Extract the (X, Y) coordinate from the center of the cell holding the provided text.  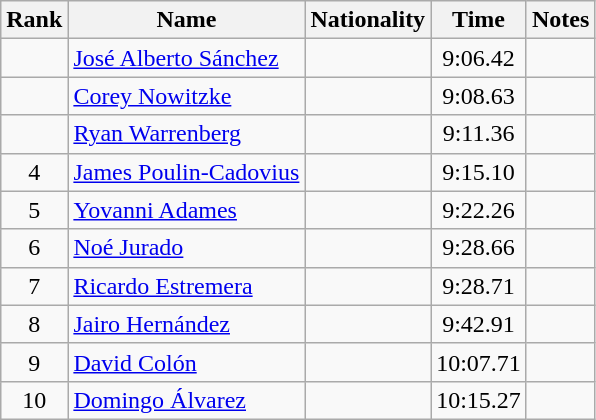
Name (186, 20)
8 (34, 324)
Ricardo Estremera (186, 286)
Domingo Álvarez (186, 400)
Rank (34, 20)
9 (34, 362)
9:15.10 (479, 172)
Nationality (368, 20)
9:11.36 (479, 134)
Time (479, 20)
9:42.91 (479, 324)
9:28.66 (479, 248)
José Alberto Sánchez (186, 58)
Corey Nowitzke (186, 96)
James Poulin-Cadovius (186, 172)
Noé Jurado (186, 248)
Notes (560, 20)
10:15.27 (479, 400)
9:08.63 (479, 96)
David Colón (186, 362)
4 (34, 172)
7 (34, 286)
9:06.42 (479, 58)
10 (34, 400)
9:28.71 (479, 286)
Ryan Warrenberg (186, 134)
10:07.71 (479, 362)
6 (34, 248)
5 (34, 210)
9:22.26 (479, 210)
Jairo Hernández (186, 324)
Yovanni Adames (186, 210)
